Capture the cell that displays the provided text and extract its (x, y) central coordinate. 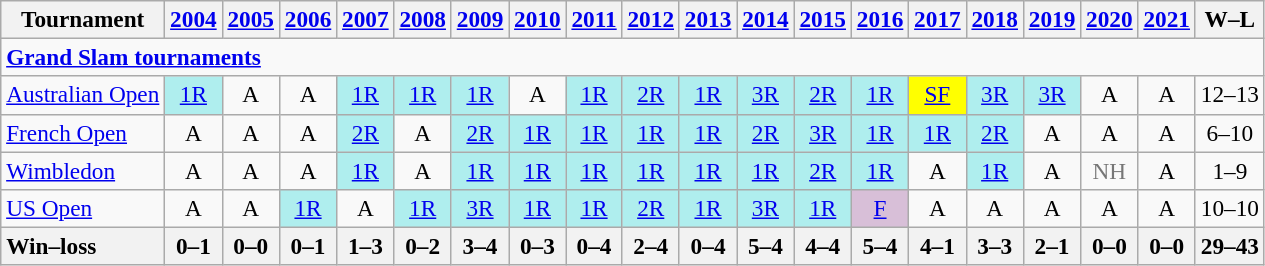
F (880, 208)
2007 (366, 19)
Win–loss (83, 246)
2017 (938, 19)
1–3 (366, 246)
Grand Slam tournaments (633, 57)
4–4 (822, 246)
3–3 (994, 246)
2–4 (650, 246)
1–9 (1230, 170)
2010 (538, 19)
2014 (766, 19)
NH (1110, 170)
6–10 (1230, 133)
2012 (650, 19)
2019 (1052, 19)
French Open (83, 133)
12–13 (1230, 95)
2018 (994, 19)
2021 (1166, 19)
2013 (708, 19)
2009 (480, 19)
2016 (880, 19)
Australian Open (83, 95)
Wimbledon (83, 170)
0–3 (538, 246)
2008 (422, 19)
W–L (1230, 19)
4–1 (938, 246)
Tournament (83, 19)
29–43 (1230, 246)
0–2 (422, 246)
2006 (308, 19)
10–10 (1230, 208)
2004 (194, 19)
2011 (594, 19)
SF (938, 95)
2020 (1110, 19)
2–1 (1052, 246)
2015 (822, 19)
US Open (83, 208)
2005 (250, 19)
3–4 (480, 246)
